Determine the (X, Y) coordinate at the center of the cell enclosing the given text.  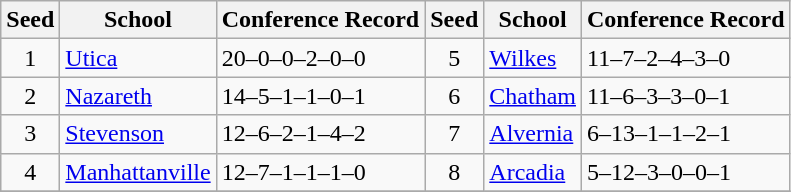
Utica (138, 58)
Stevenson (138, 134)
20–0–0–2–0–0 (320, 58)
1 (30, 58)
5 (454, 58)
5–12–3–0–0–1 (686, 172)
Nazareth (138, 96)
12–6–2–1–4–2 (320, 134)
Arcadia (533, 172)
14–5–1–1–0–1 (320, 96)
6–13–1–1–2–1 (686, 134)
11–6–3–3–0–1 (686, 96)
3 (30, 134)
Wilkes (533, 58)
7 (454, 134)
11–7–2–4–3–0 (686, 58)
4 (30, 172)
Manhattanville (138, 172)
Chatham (533, 96)
Alvernia (533, 134)
8 (454, 172)
6 (454, 96)
12–7–1–1–1–0 (320, 172)
2 (30, 96)
